Identify which cell holds the provided text, then report its (X, Y) central coordinate. 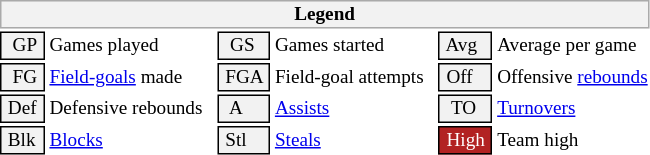
High (466, 140)
Blk (22, 140)
Team high (573, 140)
Turnovers (573, 108)
FGA (244, 77)
Field-goals made (131, 77)
Avg (466, 46)
GS (244, 46)
Assists (354, 108)
Blocks (131, 140)
Steals (354, 140)
Legend (324, 14)
Field-goal attempts (354, 77)
TO (466, 108)
GP (22, 46)
Off (466, 77)
Games played (131, 46)
Stl (244, 140)
Average per game (573, 46)
Games started (354, 46)
Def (22, 108)
FG (22, 77)
A (244, 108)
Offensive rebounds (573, 77)
Defensive rebounds (131, 108)
